Search for the cell housing the specified text and yield its [X, Y] center coordinate. 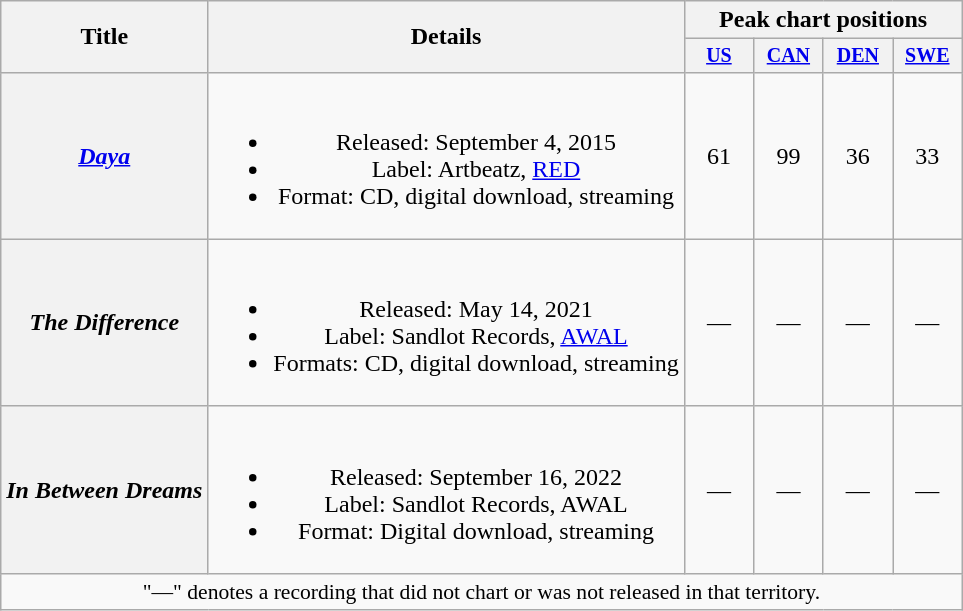
Peak chart positions [823, 20]
61 [718, 156]
99 [788, 156]
"—" denotes a recording that did not chart or was not released in that territory. [482, 591]
Released: September 4, 2015Label: Artbeatz, REDFormat: CD, digital download, streaming [446, 156]
Details [446, 37]
Released: September 16, 2022Label: Sandlot Records, AWALFormat: Digital download, streaming [446, 490]
CAN [788, 56]
SWE [928, 56]
33 [928, 156]
In Between Dreams [104, 490]
36 [858, 156]
Released: May 14, 2021Label: Sandlot Records, AWALFormats: CD, digital download, streaming [446, 322]
US [718, 56]
Daya [104, 156]
DEN [858, 56]
Title [104, 37]
The Difference [104, 322]
